Scan for the cell matching the given text and deliver its (X, Y) coordinate at center. 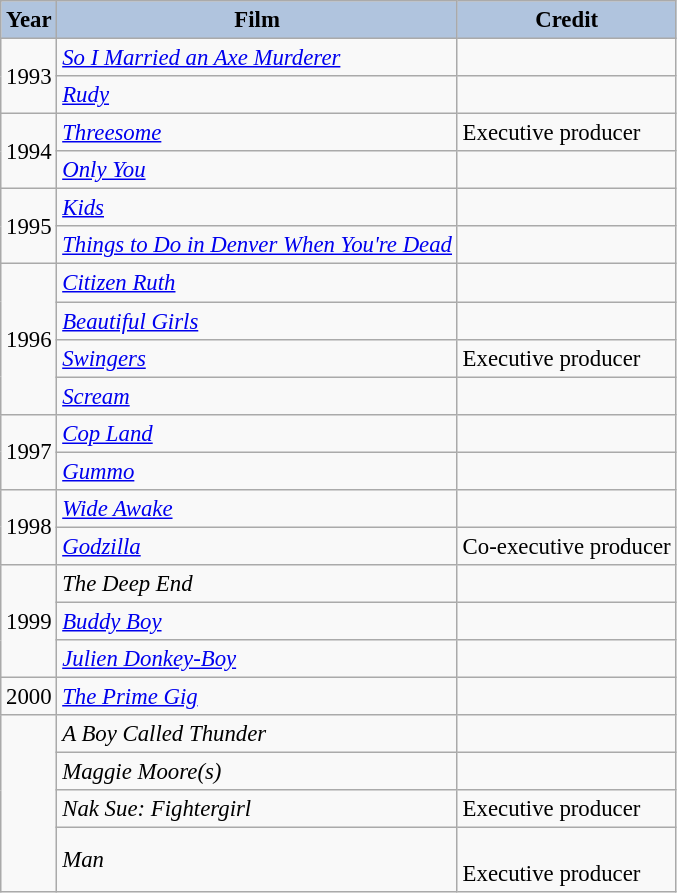
Credit (566, 20)
Swingers (257, 358)
The Deep End (257, 584)
So I Married an Axe Murderer (257, 58)
Maggie Moore(s) (257, 772)
1994 (29, 152)
1996 (29, 339)
Things to Do in Denver When You're Dead (257, 245)
Godzilla (257, 546)
Citizen Ruth (257, 283)
Rudy (257, 95)
Co-executive producer (566, 546)
Nak Sue: Fightergirl (257, 809)
1993 (29, 76)
Wide Awake (257, 509)
1999 (29, 622)
Man (257, 860)
Kids (257, 208)
A Boy Called Thunder (257, 734)
The Prime Gig (257, 697)
Threesome (257, 133)
Cop Land (257, 433)
Gummo (257, 471)
1997 (29, 452)
2000 (29, 697)
Scream (257, 396)
Film (257, 20)
1995 (29, 226)
Year (29, 20)
Buddy Boy (257, 621)
1998 (29, 528)
Beautiful Girls (257, 321)
Julien Donkey-Boy (257, 659)
Only You (257, 170)
